For the text-containing cell, return its midpoint in (x, y) coordinate format. 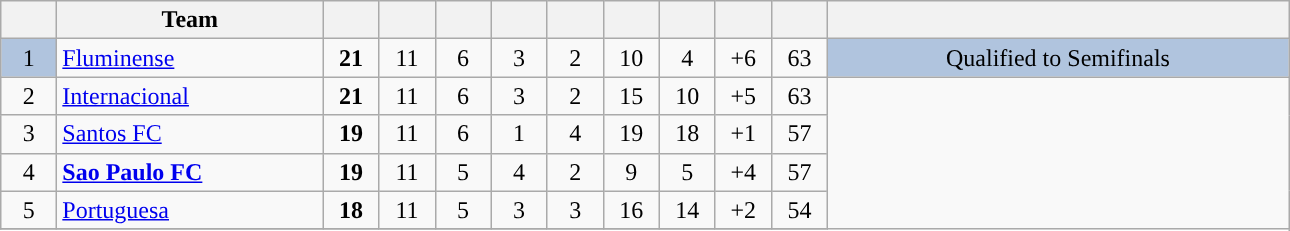
+1 (743, 134)
+4 (743, 172)
16 (631, 210)
15 (631, 96)
+2 (743, 210)
Fluminense (190, 58)
Qualified to Semifinals (1058, 58)
54 (799, 210)
Portuguesa (190, 210)
Santos FC (190, 134)
Team (190, 20)
Sao Paulo FC (190, 172)
+5 (743, 96)
14 (687, 210)
Internacional (190, 96)
9 (631, 172)
+6 (743, 58)
